Identify which cell holds the provided text, then report its [X, Y] central coordinate. 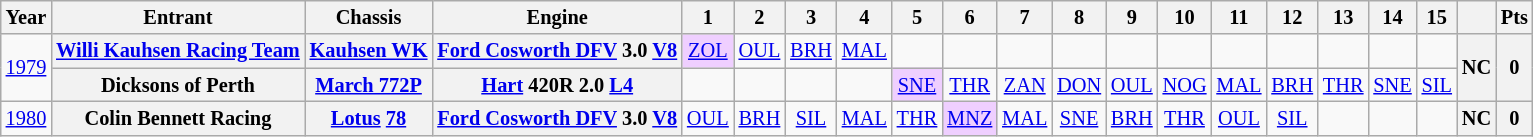
Year [26, 17]
6 [970, 17]
Entrant [178, 17]
Dicksons of Perth [178, 85]
1 [708, 17]
Hart 420R 2.0 L4 [557, 85]
Colin Bennett Racing [178, 118]
Chassis [369, 17]
Lotus 78 [369, 118]
ZAN [1024, 85]
Pts [1514, 17]
Engine [557, 17]
9 [1132, 17]
3 [811, 17]
15 [1437, 17]
11 [1238, 17]
1980 [26, 118]
4 [864, 17]
13 [1343, 17]
Willi Kauhsen Racing Team [178, 51]
14 [1392, 17]
12 [1292, 17]
7 [1024, 17]
5 [917, 17]
2 [760, 17]
Kauhsen WK [369, 51]
DON [1079, 85]
MNZ [970, 118]
March 772P [369, 85]
ZOL [708, 51]
1979 [26, 68]
10 [1185, 17]
8 [1079, 17]
NOG [1185, 85]
